From the cell containing the given text, extract its center point as [X, Y] coordinate. 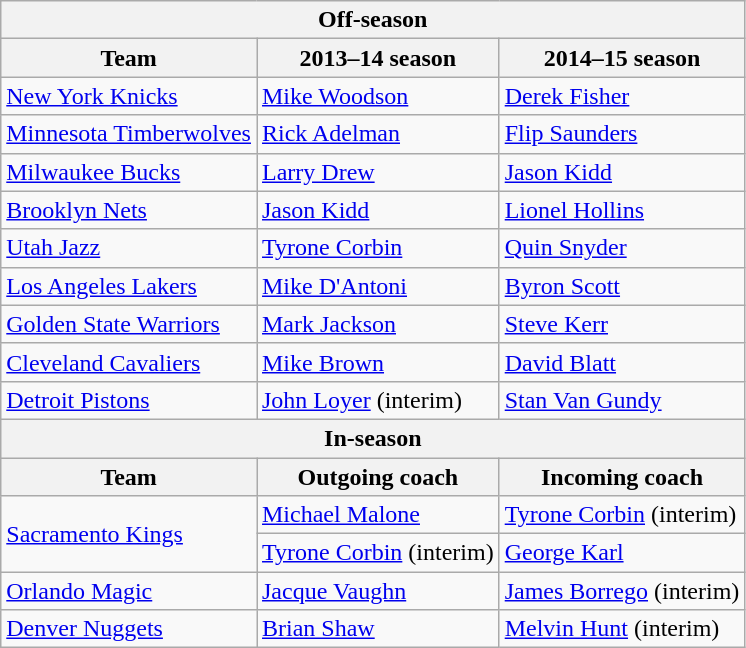
Orlando Magic [129, 591]
Melvin Hunt (interim) [622, 629]
Quin Snyder [622, 248]
Mike D'Antoni [378, 286]
James Borrego (interim) [622, 591]
Jacque Vaughn [378, 591]
In-season [373, 438]
Rick Adelman [378, 134]
Sacramento Kings [129, 534]
Detroit Pistons [129, 400]
New York Knicks [129, 96]
Incoming coach [622, 477]
Minnesota Timberwolves [129, 134]
Off-season [373, 20]
Byron Scott [622, 286]
George Karl [622, 553]
Stan Van Gundy [622, 400]
Flip Saunders [622, 134]
Cleveland Cavaliers [129, 362]
Mike Woodson [378, 96]
Utah Jazz [129, 248]
Los Angeles Lakers [129, 286]
Mike Brown [378, 362]
David Blatt [622, 362]
Derek Fisher [622, 96]
Denver Nuggets [129, 629]
2013–14 season [378, 58]
Outgoing coach [378, 477]
John Loyer (interim) [378, 400]
Milwaukee Bucks [129, 172]
Brooklyn Nets [129, 210]
Brian Shaw [378, 629]
Golden State Warriors [129, 324]
Tyrone Corbin [378, 248]
Michael Malone [378, 515]
2014–15 season [622, 58]
Larry Drew [378, 172]
Mark Jackson [378, 324]
Lionel Hollins [622, 210]
Steve Kerr [622, 324]
